Locate the cell with the specified text and output its (x, y) center coordinate. 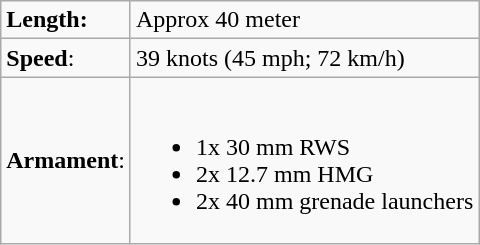
1x 30 mm RWS2x 12.7 mm HMG2x 40 mm grenade launchers (304, 160)
Armament: (66, 160)
Length: (66, 20)
Approx 40 meter (304, 20)
Speed: (66, 58)
39 knots (45 mph; 72 km/h) (304, 58)
